Determine the (X, Y) coordinate at the center of the cell enclosing the given text.  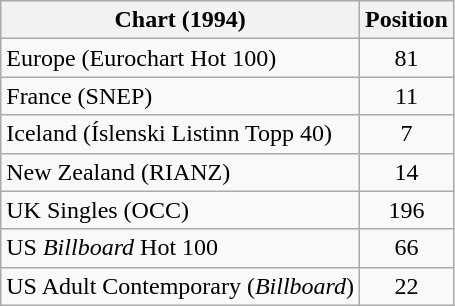
Iceland (Íslenski Listinn Topp 40) (180, 134)
81 (407, 58)
11 (407, 96)
196 (407, 210)
Position (407, 20)
14 (407, 172)
US Billboard Hot 100 (180, 248)
66 (407, 248)
22 (407, 286)
France (SNEP) (180, 96)
UK Singles (OCC) (180, 210)
Europe (Eurochart Hot 100) (180, 58)
US Adult Contemporary (Billboard) (180, 286)
7 (407, 134)
Chart (1994) (180, 20)
New Zealand (RIANZ) (180, 172)
